Pinpoint the cell where the given text exists, returning its (X, Y) midpoint coordinate. 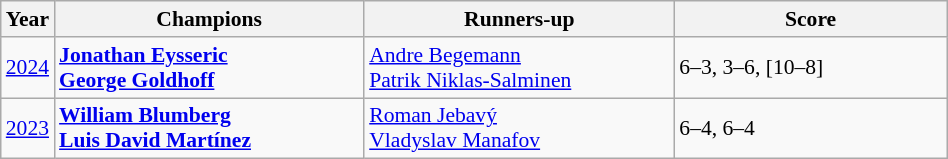
Andre Begemann Patrik Niklas-Salminen (519, 68)
2024 (28, 68)
Roman Jebavý Vladyslav Manafov (519, 128)
Score (810, 19)
Jonathan Eysseric George Goldhoff (209, 68)
6–4, 6–4 (810, 128)
Champions (209, 19)
6–3, 3–6, [10–8] (810, 68)
William Blumberg Luis David Martínez (209, 128)
Year (28, 19)
2023 (28, 128)
Runners-up (519, 19)
